Return (x, y) of the center of cell containing provided text 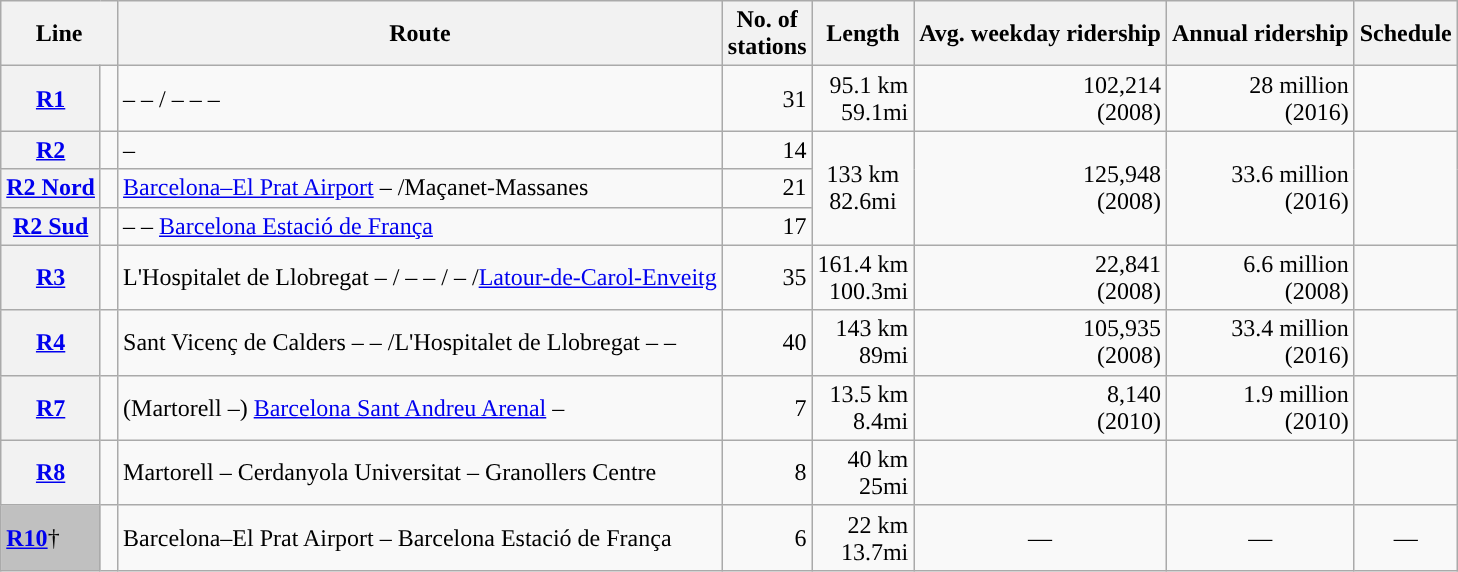
R7 (51, 408)
– – Barcelona Estació de França (420, 226)
125,948 (2008) (1040, 188)
R1 (51, 98)
L'Hospitalet de Llobregat – / – – / – /Latour-de-Carol-Enveitg (420, 278)
1.9 million (2010) (1260, 408)
102,214 (2008) (1040, 98)
Martorell – Cerdanyola Universitat – Granollers Centre (420, 472)
35 (767, 278)
105,935 (2008) (1040, 342)
Line (60, 34)
161.4 km100.3mi (863, 278)
40 km25mi (863, 472)
22,841 (2008) (1040, 278)
143 km89mi (863, 342)
17 (767, 226)
6.6 million (2008) (1260, 278)
(Martorell –) Barcelona Sant Andreu Arenal – (420, 408)
7 (767, 408)
31 (767, 98)
Avg. weekday ridership (1040, 34)
No. ofstations (767, 34)
R3 (51, 278)
– – / – – – (420, 98)
22 km13.7mi (863, 538)
28 million (2016) (1260, 98)
Schedule (1406, 34)
Length (863, 34)
8 (767, 472)
Route (420, 34)
Annual ridership (1260, 34)
8,140 (2010) (1040, 408)
95.1 km59.1mi (863, 98)
R2 Nord (51, 188)
Barcelona–El Prat Airport – /Maçanet-Massanes (420, 188)
R10† (51, 538)
33.4 million (2016) (1260, 342)
33.6 million (2016) (1260, 188)
14 (767, 150)
40 (767, 342)
Sant Vicenç de Calders – – /L'Hospitalet de Llobregat – – (420, 342)
6 (767, 538)
– (420, 150)
133 km82.6mi (863, 188)
R8 (51, 472)
13.5 km8.4mi (863, 408)
R2 (51, 150)
21 (767, 188)
R2 Sud (51, 226)
Barcelona–El Prat Airport – Barcelona Estació de França (420, 538)
R4 (51, 342)
